Detect which cell encompasses the target text, then output its (X, Y) center coordinate. 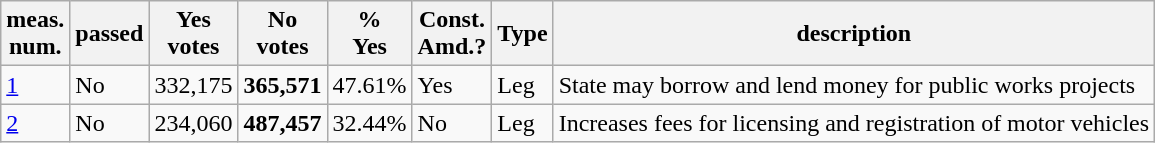
32.44% (370, 123)
2 (36, 123)
meas.num. (36, 34)
Yes (452, 85)
365,571 (282, 85)
Yesvotes (194, 34)
332,175 (194, 85)
487,457 (282, 123)
State may borrow and lend money for public works projects (854, 85)
Increases fees for licensing and registration of motor vehicles (854, 123)
234,060 (194, 123)
47.61% (370, 85)
%Yes (370, 34)
description (854, 34)
passed (110, 34)
Novotes (282, 34)
1 (36, 85)
Type (522, 34)
Const.Amd.? (452, 34)
